Output the [x, y] coordinate of the center of the cell containing the given text.  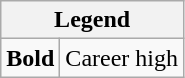
Legend [92, 20]
Career high [122, 58]
Bold [30, 58]
